Return [x, y] of the center of cell containing provided text 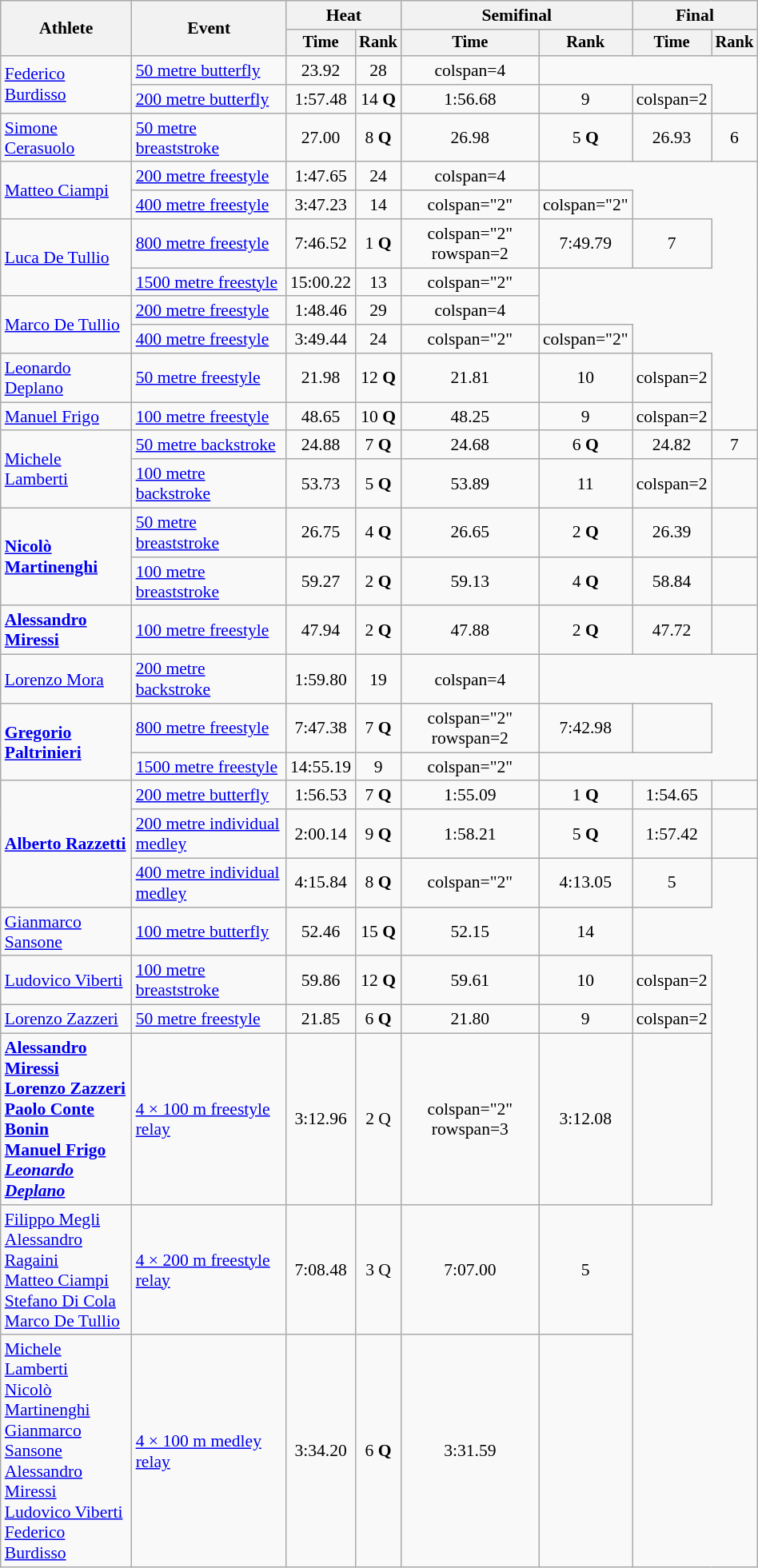
3 Q [378, 1270]
2:00.14 [321, 833]
26.75 [321, 533]
7:08.48 [321, 1270]
Michele Lamberti [66, 470]
Manuel Frigo [66, 417]
1:57.48 [321, 99]
14 Q [378, 99]
47.72 [672, 630]
1:48.46 [321, 311]
Final [696, 15]
Gianmarco Sansone [66, 932]
3:47.23 [321, 205]
3:12.08 [585, 1119]
1:54.65 [672, 796]
1:56.68 [470, 99]
Nicolò Martinenghi [66, 557]
52.15 [470, 932]
Semifinal [517, 15]
Matteo Ciampi [66, 190]
Gregorio Paltrinieri [66, 742]
15:00.22 [321, 282]
19 [378, 680]
1:58.21 [470, 833]
Heat [344, 15]
59.86 [321, 980]
23.92 [321, 70]
24.68 [470, 445]
4 × 100 m freestyle relay [209, 1119]
3:31.59 [470, 1452]
7:42.98 [585, 728]
Simone Cerasuolo [66, 138]
7:47.38 [321, 728]
Lorenzo Zazzeri [66, 1019]
47.94 [321, 630]
7:07.00 [470, 1270]
53.73 [321, 483]
58.84 [672, 582]
50 metre backstroke [209, 445]
6 [735, 138]
14:55.19 [321, 767]
21.85 [321, 1019]
Leonardo Deplano [66, 377]
10 Q [378, 417]
3:34.20 [321, 1452]
59.13 [470, 582]
15 Q [378, 932]
21.81 [470, 377]
Filippo MegliAlessandro RagainiMatteo CiampiStefano Di ColaMarco De Tullio [66, 1270]
4 × 100 m medley relay [209, 1452]
24.82 [672, 445]
4:13.05 [585, 883]
3:49.44 [321, 339]
48.25 [470, 417]
26.93 [672, 138]
100 metre butterfly [209, 932]
29 [378, 311]
21.80 [470, 1019]
9 Q [378, 833]
Luca De Tullio [66, 257]
colspan="2" rowspan=3 [470, 1119]
59.61 [470, 980]
7:49.79 [585, 243]
Lorenzo Mora [66, 680]
28 [378, 70]
Ludovico Viberti [66, 980]
200 metre backstroke [209, 680]
26.98 [470, 138]
Alessandro Miressi [66, 630]
48.65 [321, 417]
7:46.52 [321, 243]
26.39 [672, 533]
Event [209, 29]
27.00 [321, 138]
24.88 [321, 445]
Alessandro MiressiLorenzo ZazzeriPaolo Conte BoninManuel FrigoLeonardo Deplano [66, 1119]
1:56.53 [321, 796]
1:57.42 [672, 833]
200 metre individual medley [209, 833]
21.98 [321, 377]
53.89 [470, 483]
Alberto Razzetti [66, 844]
1:55.09 [470, 796]
3:12.96 [321, 1119]
52.46 [321, 932]
Federico Burdisso [66, 85]
Marco De Tullio [66, 325]
Michele LambertiNicolò MartinenghiGianmarco SansoneAlessandro MiressiLudovico VibertiFederico Burdisso [66, 1452]
26.65 [470, 533]
400 metre individual medley [209, 883]
59.27 [321, 582]
Athlete [66, 29]
1:47.65 [321, 177]
13 [378, 282]
11 [585, 483]
4:15.84 [321, 883]
47.88 [470, 630]
4 × 200 m freestyle relay [209, 1270]
1:59.80 [321, 680]
100 metre backstroke [209, 483]
50 metre butterfly [209, 70]
